Provide the [X, Y] coordinate of the cell's center where the given text is located.  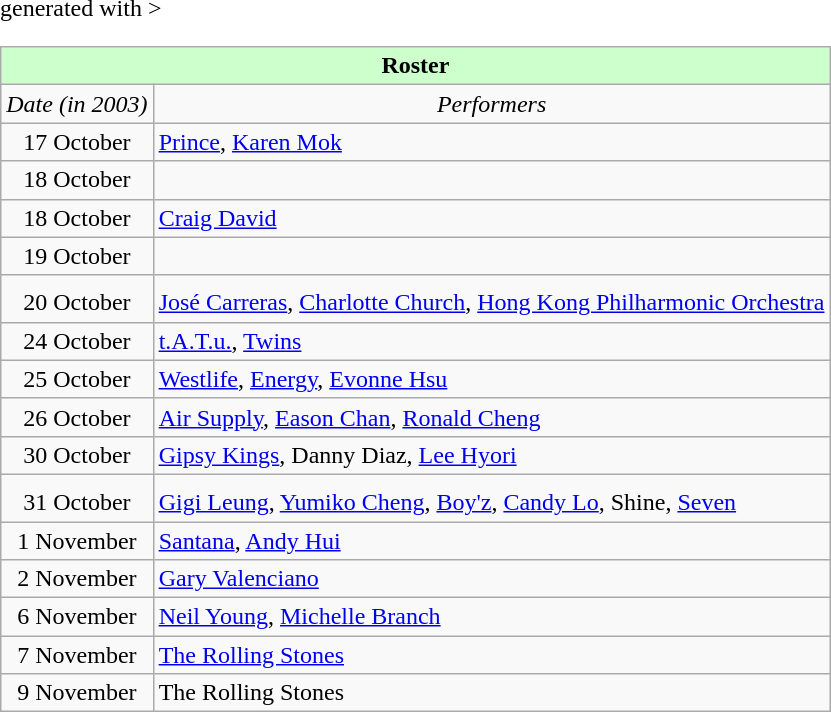
Performers [492, 104]
1 November [77, 541]
30 October [77, 455]
José Carreras, Charlotte Church, Hong Kong Philharmonic Orchestra [492, 298]
Date (in 2003) [77, 104]
Gipsy Kings, Danny Diaz, Lee Hyori [492, 455]
Santana, Andy Hui [492, 541]
Roster [416, 66]
9 November [77, 693]
7 November [77, 655]
Gary Valenciano [492, 579]
20 October [77, 298]
Gigi Leung, Yumiko Cheng, Boy'z, Candy Lo, Shine, Seven [492, 498]
6 November [77, 617]
24 October [77, 341]
Westlife, Energy, Evonne Hsu [492, 379]
t.A.T.u., Twins [492, 341]
17 October [77, 142]
25 October [77, 379]
Air Supply, Eason Chan, Ronald Cheng [492, 417]
Prince, Karen Mok [492, 142]
19 October [77, 256]
2 November [77, 579]
26 October [77, 417]
31 October [77, 498]
Neil Young, Michelle Branch [492, 617]
Craig David [492, 218]
